From the cell containing the given text, extract its center point as (x, y) coordinate. 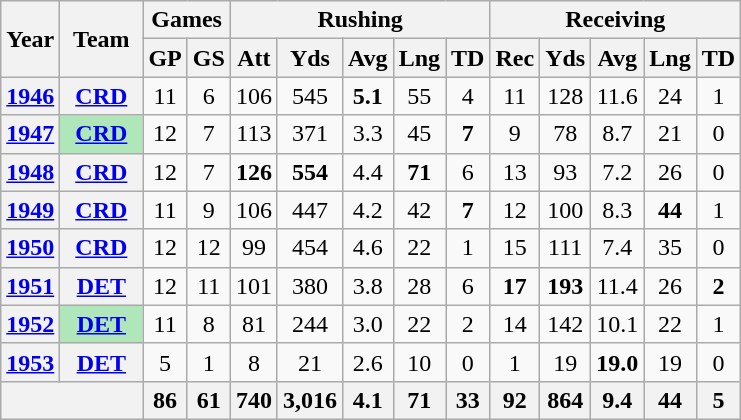
4.6 (368, 248)
99 (254, 248)
126 (254, 172)
10.1 (618, 324)
55 (419, 96)
86 (165, 400)
7.2 (618, 172)
1950 (30, 248)
15 (515, 248)
8.3 (618, 210)
1948 (30, 172)
142 (566, 324)
454 (310, 248)
11.4 (618, 286)
864 (566, 400)
244 (310, 324)
1951 (30, 286)
3,016 (310, 400)
100 (566, 210)
Games (186, 20)
5.1 (368, 96)
4.2 (368, 210)
4 (468, 96)
19.0 (618, 362)
2.6 (368, 362)
128 (566, 96)
447 (310, 210)
Year (30, 39)
13 (515, 172)
1952 (30, 324)
9.4 (618, 400)
Att (254, 58)
101 (254, 286)
1947 (30, 134)
35 (670, 248)
3.0 (368, 324)
GS (208, 58)
78 (566, 134)
193 (566, 286)
61 (208, 400)
1953 (30, 362)
45 (419, 134)
28 (419, 286)
10 (419, 362)
81 (254, 324)
4.4 (368, 172)
42 (419, 210)
11.6 (618, 96)
8.7 (618, 134)
93 (566, 172)
545 (310, 96)
4.1 (368, 400)
33 (468, 400)
111 (566, 248)
Rushing (360, 20)
371 (310, 134)
Rec (515, 58)
740 (254, 400)
Receiving (616, 20)
380 (310, 286)
1949 (30, 210)
GP (165, 58)
92 (515, 400)
7.4 (618, 248)
24 (670, 96)
113 (254, 134)
3.3 (368, 134)
1946 (30, 96)
14 (515, 324)
554 (310, 172)
3.8 (368, 286)
Team (102, 39)
17 (515, 286)
